Pinpoint the cell where the given text exists, returning its (X, Y) midpoint coordinate. 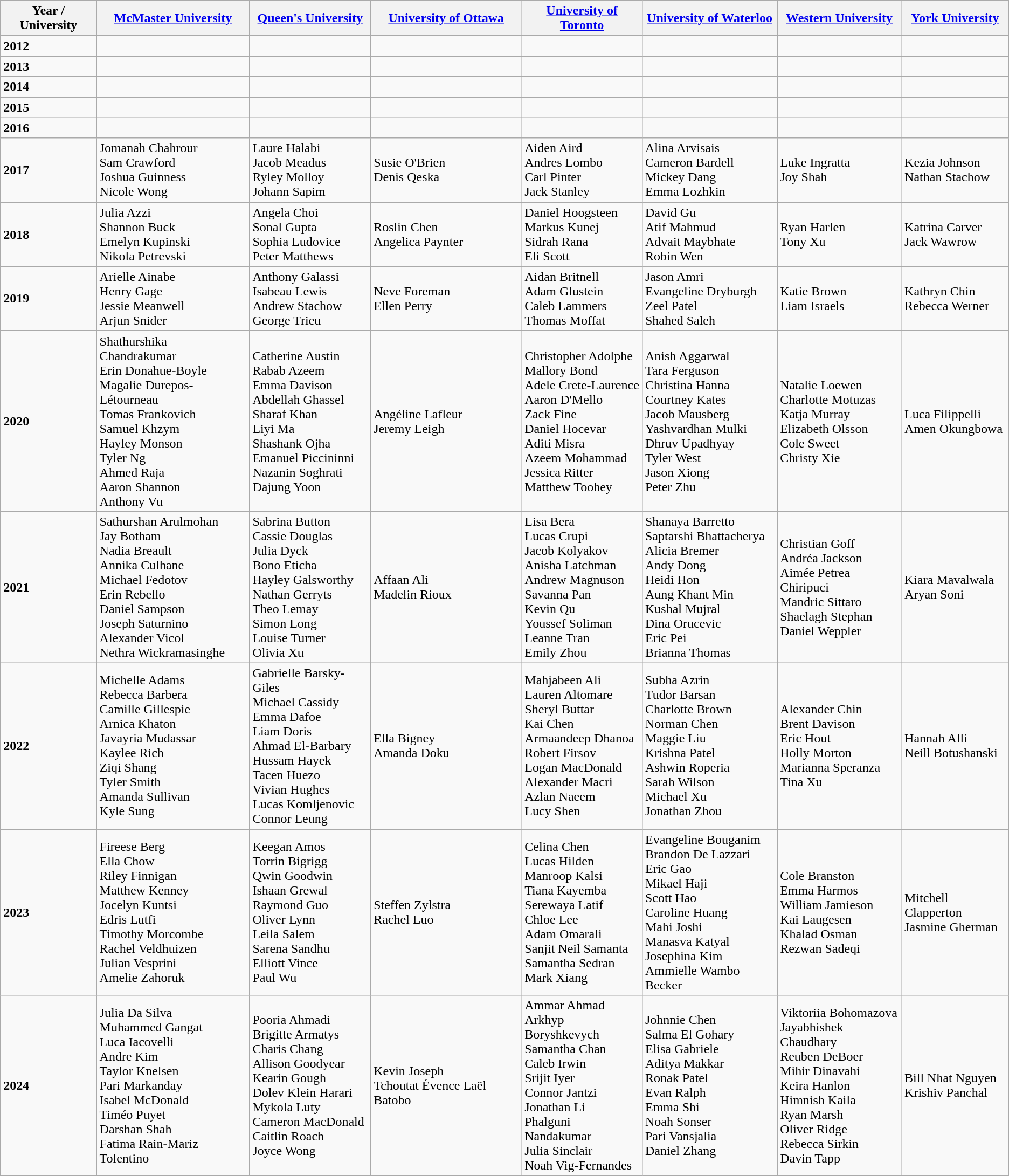
Mahjabeen AliLauren AltomareSheryl ButtarKai ChenArmaandeep DhanoaRobert FirsovLogan MacDonaldAlexander MacriAzlan NaeemLucy Shen (582, 746)
Kevin JosephTchoutat Évence Laël Batobo (446, 1086)
David GuAtif MahmudAdvait MaybhateRobin Wen (709, 234)
2019 (49, 299)
2023 (49, 912)
Cole BranstonEmma HarmosWilliam JamiesonKai LaugesenKhalad OsmanRezwan Sadeqi (840, 912)
York University (955, 18)
Daniel HoogsteenMarkus KunejSidrah RanaEli Scott (582, 234)
2021 (49, 587)
2014 (49, 87)
Celina ChenLucas HildenManroop KalsiTiana KayembaSerewaya LatifChloe LeeAdam OmaraliSanjit Neil SamantaSamantha SedranMark Xiang (582, 912)
Anish AggarwalTara FergusonChristina HannaCourtney KatesJacob MausbergYashvardhan MulkiDhruv UpadhyayTyler WestJason XiongPeter Zhu (709, 421)
Roslin ChenAngelica Paynter (446, 234)
Western University (840, 18)
Anthony GalassiIsabeau LewisAndrew StachowGeorge Trieu (310, 299)
Susie O'BrienDenis Qeska (446, 170)
Ryan HarlenTony Xu (840, 234)
Arielle AinabeHenry GageJessie MeanwellArjun Snider (173, 299)
Christian GoffAndréa JacksonAimée Petrea ChiripuciMandric SittaroShaelagh StephanDaniel Weppler (840, 587)
Christopher AdolpheMallory BondAdele Crete-LaurenceAaron D'MelloZack FineDaniel HocevarAditi MisraAzeem MohammadJessica RitterMatthew Toohey (582, 421)
Gabrielle Barsky-GilesMichael CassidyEmma DafoeLiam DorisAhmad El-BarbaryHussam HayekTacen HuezoVivian HughesLucas KomljenovicConnor Leung (310, 746)
2013 (49, 66)
Year / University (49, 18)
Bill Nhat NguyenKrishiv Panchal (955, 1086)
Jomanah ChahrourSam CrawfordJoshua GuinnessNicole Wong (173, 170)
Alexander ChinBrent DavisonEric HoutHolly MortonMarianna SperanzaTina Xu (840, 746)
Julia Da SilvaMuhammed GangatLuca IacovelliAndre KimTaylor KnelsenPari MarkandayIsabel McDonaldTiméo PuyetDarshan ShahFatima Rain-Mariz Tolentino (173, 1086)
Jason AmriEvangeline DryburghZeel PatelShahed Saleh (709, 299)
2016 (49, 128)
Kathryn ChinRebecca Werner (955, 299)
Kezia JohnsonNathan Stachow (955, 170)
University of Toronto (582, 18)
Johnnie ChenSalma El GoharyElisa GabrieleAditya MakkarRonak PatelEvan RalphEmma ShiNoah SonserPari VansjaliaDaniel Zhang (709, 1086)
Alina ArvisaisCameron BardellMickey DangEmma Lozhkin (709, 170)
Steffen ZylstraRachel Luo (446, 912)
2017 (49, 170)
Pooria AhmadiBrigitte ArmatysCharis ChangAllison GoodyearKearin GoughDolev Klein HarariMykola LutyCameron MacDonaldCaitlin RoachJoyce Wong (310, 1086)
Natalie LoewenCharlotte MotuzasKatja MurrayElizabeth OlssonCole SweetChristy Xie (840, 421)
Affaan AliMadelin Rioux (446, 587)
Aidan BritnellAdam GlusteinCaleb LammersThomas Moffat (582, 299)
Subha AzrinTudor BarsanCharlotte BrownNorman ChenMaggie LiuKrishna PatelAshwin RoperiaSarah WilsonMichael XuJonathan Zhou (709, 746)
Catherine AustinRabab AzeemEmma DavisonAbdellah GhasselSharaf KhanLiyi MaShashank OjhaEmanuel PiccininniNazanin SoghratiDajung Yoon (310, 421)
Angela ChoiSonal GuptaSophia LudovicePeter Matthews (310, 234)
2015 (49, 107)
Hannah AlliNeill Botushanski (955, 746)
University of Ottawa (446, 18)
Kiara MavalwalaAryan Soni (955, 587)
Fireese BergElla ChowRiley FinniganMatthew KenneyJocelyn KuntsiEdris LutfiTimothy MorcombeRachel VeldhuizenJulian VespriniAmelie Zahoruk (173, 912)
Luca FilippelliAmen Okungbowa (955, 421)
Laure HalabiJacob MeadusRyley MolloyJohann Sapim (310, 170)
Sabrina ButtonCassie DouglasJulia DyckBono EtichaHayley GalsworthyNathan GerrytsTheo LemaySimon LongLouise TurnerOlivia Xu (310, 587)
Michelle AdamsRebecca BarberaCamille GillespieArnica KhatonJavayria MudassarKaylee RichZiqi ShangTyler SmithAmanda SullivanKyle Sung (173, 746)
Julia AzziShannon BuckEmelyn KupinskiNikola Petrevski (173, 234)
Neve ForemanEllen Perry (446, 299)
Evangeline BouganimBrandon De LazzariEric GaoMikael HajiScott HaoCaroline HuangMahi JoshiManasva KatyalJosephina KimAmmielle Wambo Becker (709, 912)
2020 (49, 421)
Shanaya BarrettoSaptarshi BhattacheryaAlicia BremerAndy DongHeidi HonAung Khant MinKushal MujralDina OrucevicEric PeiBrianna Thomas (709, 587)
Queen's University (310, 18)
Ammar AhmadArkhyp BoryshkevychSamantha ChanCaleb IrwinSrijit IyerConnor JantziJonathan LiPhalguni NandakumarJulia SinclairNoah Vig-Fernandes (582, 1086)
University of Waterloo (709, 18)
2018 (49, 234)
Katie BrownLiam Israels (840, 299)
Keegan AmosTorrin BigriggQwin GoodwinIshaan GrewalRaymond GuoOliver LynnLeila SalemSarena SandhuElliott VincePaul Wu (310, 912)
McMaster University (173, 18)
Mitchell ClappertonJasmine Gherman (955, 912)
Ella BigneyAmanda Doku (446, 746)
2022 (49, 746)
Aiden AirdAndres LomboCarl PinterJack Stanley (582, 170)
Angéline LafleurJeremy Leigh (446, 421)
Katrina CarverJack Wawrow (955, 234)
2012 (49, 46)
Viktoriia BohomazovaJayabhishek ChaudharyReuben DeBoerMihir DinavahiKeira HanlonHimnish KailaRyan MarshOliver RidgeRebecca SirkinDavin Tapp (840, 1086)
Luke IngrattaJoy Shah (840, 170)
Lisa BeraLucas CrupiJacob KolyakovAnisha LatchmanAndrew MagnusonSavanna PanKevin QuYoussef SolimanLeanne TranEmily Zhou (582, 587)
2024 (49, 1086)
